Capture the cell that displays the provided text and extract its [x, y] central coordinate. 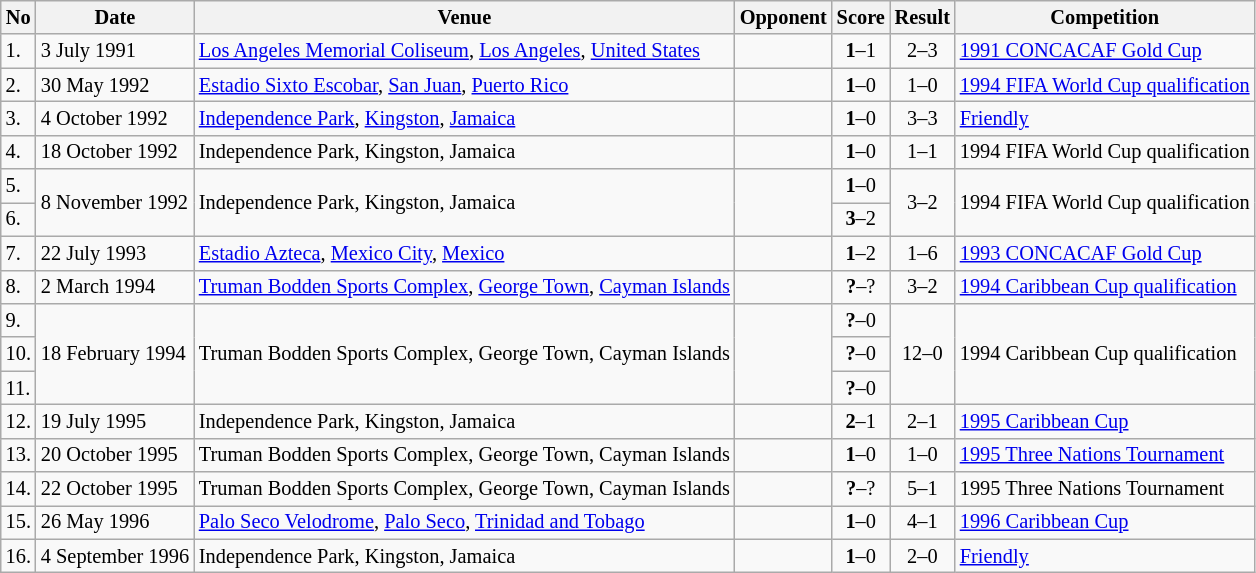
Score [861, 17]
2–0 [922, 556]
Estadio Sixto Escobar, San Juan, Puerto Rico [464, 85]
6. [18, 219]
4–1 [922, 522]
Venue [464, 17]
Palo Seco Velodrome, Palo Seco, Trinidad and Tobago [464, 522]
19 July 1995 [115, 421]
8 November 1992 [115, 202]
30 May 1992 [115, 85]
13. [18, 455]
10. [18, 354]
1996 Caribbean Cup [1105, 522]
8. [18, 287]
3 July 1991 [115, 51]
Date [115, 17]
Los Angeles Memorial Coliseum, Los Angeles, United States [464, 51]
5. [18, 186]
4 September 1996 [115, 556]
1993 CONCACAF Gold Cup [1105, 253]
26 May 1996 [115, 522]
Competition [1105, 17]
20 October 1995 [115, 455]
1995 Caribbean Cup [1105, 421]
2 March 1994 [115, 287]
Estadio Azteca, Mexico City, Mexico [464, 253]
1–2 [861, 253]
1991 CONCACAF Gold Cup [1105, 51]
22 July 1993 [115, 253]
No [18, 17]
Opponent [784, 17]
18 February 1994 [115, 354]
1–6 [922, 253]
16. [18, 556]
3–3 [922, 118]
9. [18, 320]
1. [18, 51]
22 October 1995 [115, 489]
11. [18, 388]
15. [18, 522]
4 October 1992 [115, 118]
5–1 [922, 489]
14. [18, 489]
12. [18, 421]
3. [18, 118]
18 October 1992 [115, 152]
2–3 [922, 51]
2. [18, 85]
7. [18, 253]
Result [922, 17]
4. [18, 152]
12–0 [922, 354]
